Extract the (X, Y) coordinate from the center of the cell holding the provided text.  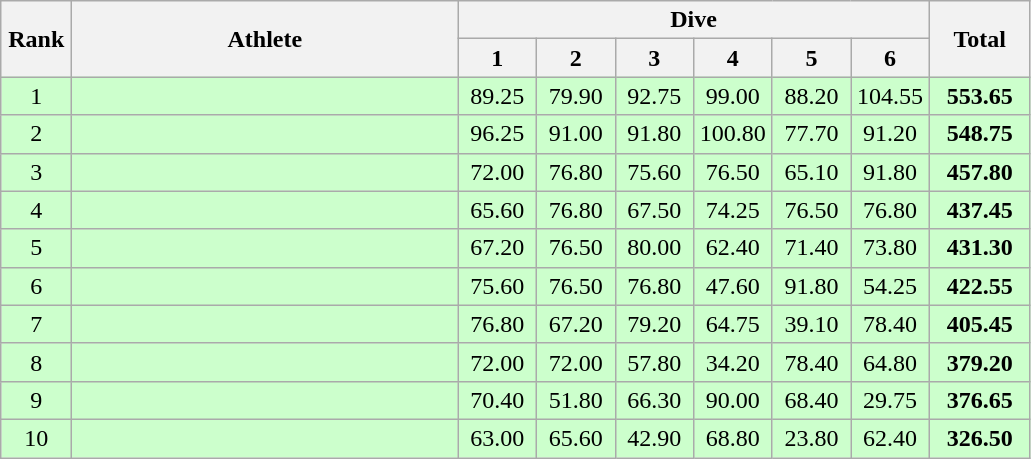
68.40 (812, 400)
91.00 (576, 134)
99.00 (734, 96)
65.10 (812, 172)
431.30 (980, 248)
7 (36, 324)
74.25 (734, 210)
376.65 (980, 400)
Dive (694, 20)
8 (36, 362)
548.75 (980, 134)
91.20 (890, 134)
57.80 (654, 362)
104.55 (890, 96)
79.90 (576, 96)
77.70 (812, 134)
67.50 (654, 210)
10 (36, 438)
437.45 (980, 210)
Athlete (265, 39)
457.80 (980, 172)
39.10 (812, 324)
63.00 (498, 438)
66.30 (654, 400)
29.75 (890, 400)
79.20 (654, 324)
9 (36, 400)
80.00 (654, 248)
42.90 (654, 438)
71.40 (812, 248)
51.80 (576, 400)
64.80 (890, 362)
92.75 (654, 96)
Rank (36, 39)
54.25 (890, 286)
96.25 (498, 134)
326.50 (980, 438)
73.80 (890, 248)
379.20 (980, 362)
405.45 (980, 324)
88.20 (812, 96)
90.00 (734, 400)
Total (980, 39)
100.80 (734, 134)
47.60 (734, 286)
34.20 (734, 362)
23.80 (812, 438)
422.55 (980, 286)
68.80 (734, 438)
64.75 (734, 324)
70.40 (498, 400)
89.25 (498, 96)
553.65 (980, 96)
